From the cell containing the given text, extract its center point as (X, Y) coordinate. 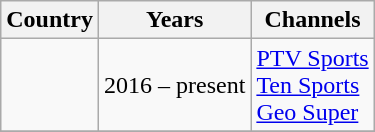
Channels (312, 20)
Years (174, 20)
PTV Sports Ten Sports Geo Super (312, 85)
2016 – present (174, 85)
Country (50, 20)
